Extract the [X, Y] coordinate from the center of the cell holding the provided text.  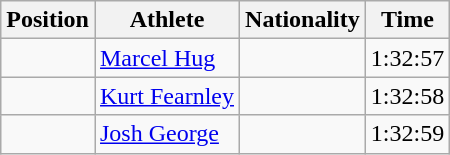
1:32:57 [407, 58]
Nationality [303, 20]
Marcel Hug [166, 58]
Time [407, 20]
Athlete [166, 20]
Josh George [166, 134]
1:32:59 [407, 134]
Position [48, 20]
Kurt Fearnley [166, 96]
1:32:58 [407, 96]
